Locate the cell with the specified text and output its [x, y] center coordinate. 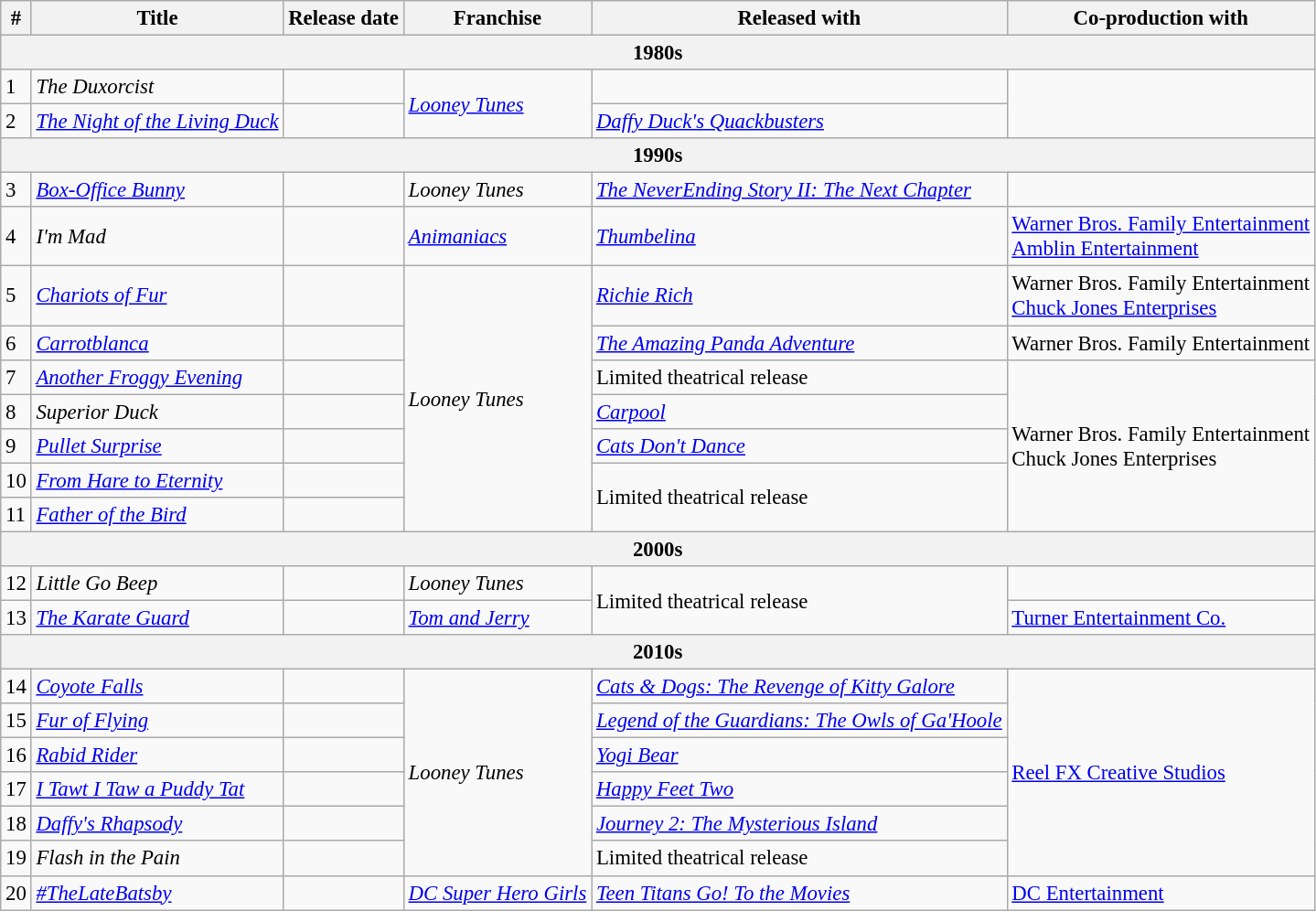
6 [16, 343]
Rabid Rider [157, 756]
2 [16, 122]
The Amazing Panda Adventure [799, 343]
Release date [344, 18]
Daffy's Rhapsody [157, 824]
Warner Bros. Family Entertainment [1161, 343]
15 [16, 721]
13 [16, 617]
2000s [658, 549]
The NeverEnding Story II: The Next Chapter [799, 190]
17 [16, 789]
From Hare to Eternity [157, 480]
10 [16, 480]
I'm Mad [157, 236]
7 [16, 377]
20 [16, 893]
Turner Entertainment Co. [1161, 617]
1 [16, 87]
Animaniacs [498, 236]
Franchise [498, 18]
Carpool [799, 412]
Released with [799, 18]
I Tawt I Taw a Puddy Tat [157, 789]
Flash in the Pain [157, 859]
Legend of the Guardians: The Owls of Ga'Hoole [799, 721]
Carrotblanca [157, 343]
Father of the Bird [157, 515]
# [16, 18]
16 [16, 756]
1980s [658, 53]
Richie Rich [799, 296]
3 [16, 190]
8 [16, 412]
Reel FX Creative Studios [1161, 773]
2010s [658, 652]
Another Froggy Evening [157, 377]
11 [16, 515]
Tom and Jerry [498, 617]
Cats Don't Dance [799, 445]
Warner Bros. Family EntertainmentAmblin Entertainment [1161, 236]
Yogi Bear [799, 756]
Happy Feet Two [799, 789]
12 [16, 584]
Pullet Surprise [157, 445]
Journey 2: The Mysterious Island [799, 824]
#TheLateBatsby [157, 893]
Teen Titans Go! To the Movies [799, 893]
Thumbelina [799, 236]
5 [16, 296]
The Karate Guard [157, 617]
Chariots of Fur [157, 296]
Coyote Falls [157, 687]
Little Go Beep [157, 584]
19 [16, 859]
The Duxorcist [157, 87]
Box-Office Bunny [157, 190]
The Night of the Living Duck [157, 122]
Title [157, 18]
1990s [658, 155]
Daffy Duck's Quackbusters [799, 122]
9 [16, 445]
Co-production with [1161, 18]
4 [16, 236]
18 [16, 824]
Cats & Dogs: The Revenge of Kitty Galore [799, 687]
DC Super Hero Girls [498, 893]
DC Entertainment [1161, 893]
Superior Duck [157, 412]
14 [16, 687]
Fur of Flying [157, 721]
